Capture the cell that displays the provided text and extract its [x, y] central coordinate. 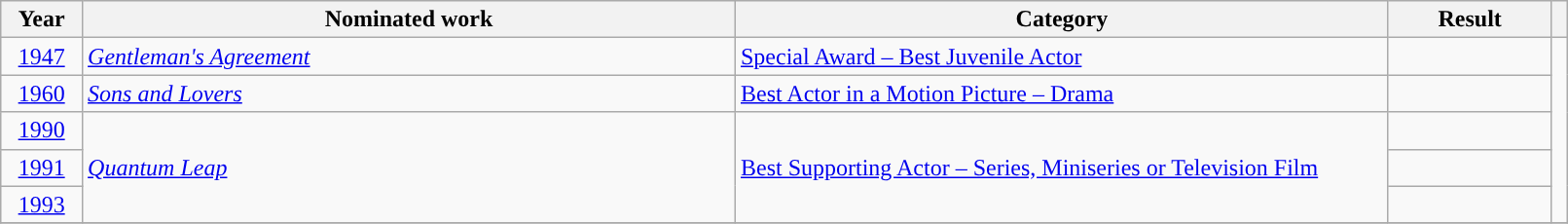
Special Award – Best Juvenile Actor [1061, 56]
Best Supporting Actor – Series, Miniseries or Television Film [1061, 168]
1993 [42, 205]
1947 [42, 56]
1990 [42, 131]
Result [1470, 19]
Gentleman's Agreement [409, 56]
Category [1061, 19]
1960 [42, 93]
Sons and Lovers [409, 93]
Best Actor in a Motion Picture – Drama [1061, 93]
Year [42, 19]
1991 [42, 168]
Quantum Leap [409, 168]
Nominated work [409, 19]
